Output the (x, y) coordinate of the center of the cell containing the given text.  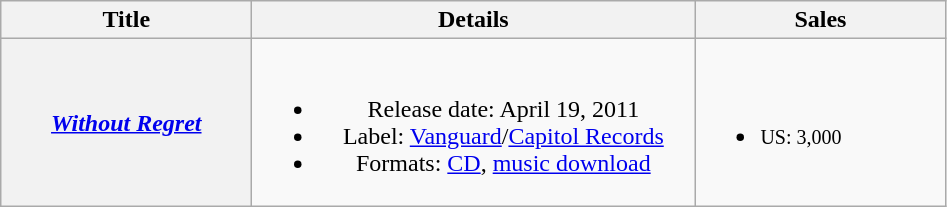
Details (474, 20)
US: 3,000 (820, 122)
Release date: April 19, 2011Label: Vanguard/Capitol RecordsFormats: CD, music download (474, 122)
Without Regret (126, 122)
Sales (820, 20)
Title (126, 20)
